Return (x, y) of the center of cell containing provided text 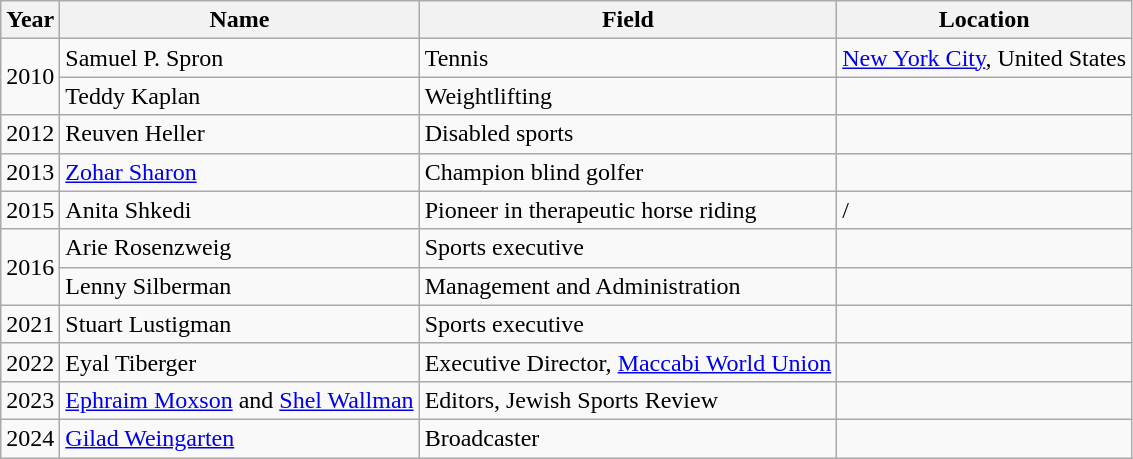
2012 (30, 134)
Tennis (628, 58)
Zohar Sharon (240, 172)
2010 (30, 77)
Ephraim Moxson and Shel Wallman (240, 400)
Location (984, 20)
Name (240, 20)
New York City, United States (984, 58)
Editors, Jewish Sports Review (628, 400)
Samuel P. Spron (240, 58)
Year (30, 20)
Anita Shkedi (240, 210)
2024 (30, 438)
/ (984, 210)
Weightlifting (628, 96)
Reuven Heller (240, 134)
Eyal Tiberger (240, 362)
Management and Administration (628, 286)
Stuart Lustigman (240, 324)
Arie Rosenzweig (240, 248)
2015 (30, 210)
Teddy Kaplan (240, 96)
2023 (30, 400)
Disabled sports (628, 134)
2016 (30, 267)
Executive Director, Maccabi World Union (628, 362)
Broadcaster (628, 438)
Pioneer in therapeutic horse riding (628, 210)
2021 (30, 324)
Champion blind golfer (628, 172)
2013 (30, 172)
Field (628, 20)
Lenny Silberman (240, 286)
2022 (30, 362)
Gilad Weingarten (240, 438)
